Detect which cell encompasses the target text, then output its [X, Y] center coordinate. 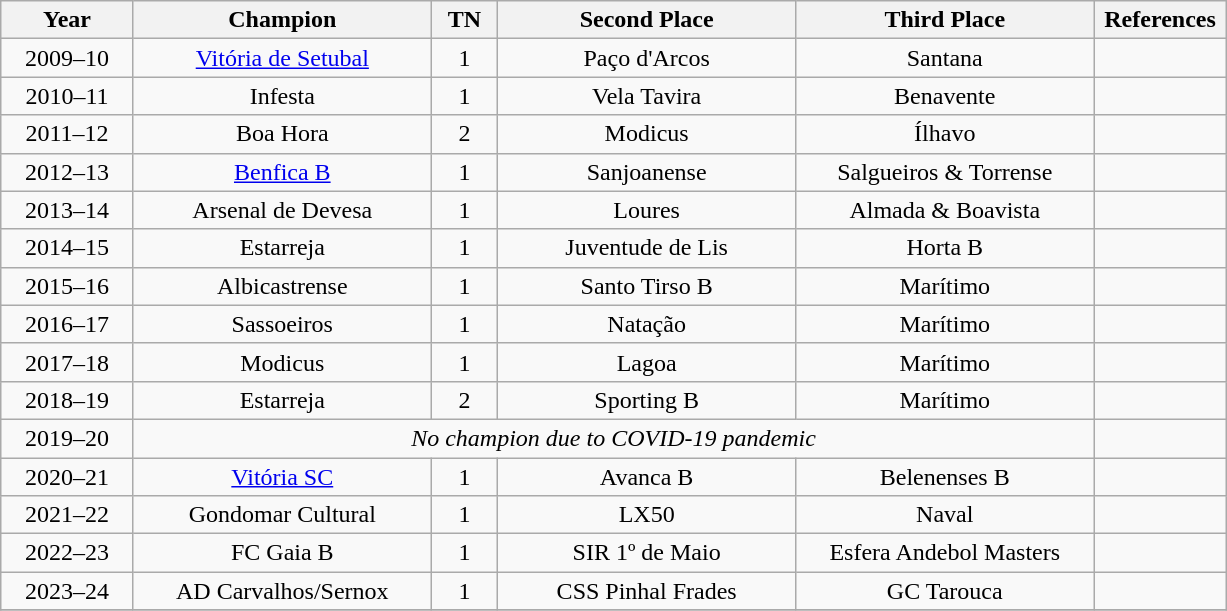
Santo Tirso B [647, 286]
2009–10 [67, 58]
Benfica B [282, 172]
Esfera Andebol Masters [945, 553]
2020–21 [67, 477]
Salgueiros & Torrense [945, 172]
Boa Hora [282, 134]
Vela Tavira [647, 96]
Albicastrense [282, 286]
Lagoa [647, 362]
References [1160, 20]
LX50 [647, 515]
Juventude de Lis [647, 248]
SIR 1º de Maio [647, 553]
Sporting B [647, 400]
2011–12 [67, 134]
2021–22 [67, 515]
FC Gaia B [282, 553]
2010–11 [67, 96]
AD Carvalhos/Sernox [282, 591]
GC Tarouca [945, 591]
Paço d'Arcos [647, 58]
Santana [945, 58]
2014–15 [67, 248]
No champion due to COVID-19 pandemic [614, 438]
Year [67, 20]
2019–20 [67, 438]
2012–13 [67, 172]
Arsenal de Devesa [282, 210]
Naval [945, 515]
Almada & Boavista [945, 210]
Champion [282, 20]
Vitória SC [282, 477]
2015–16 [67, 286]
Third Place [945, 20]
Sanjoanense [647, 172]
CSS Pinhal Frades [647, 591]
Sassoeiros [282, 324]
Vitória de Setubal [282, 58]
2023–24 [67, 591]
2022–23 [67, 553]
Avanca B [647, 477]
Loures [647, 210]
2017–18 [67, 362]
Horta B [945, 248]
Ílhavo [945, 134]
2013–14 [67, 210]
Natação [647, 324]
Gondomar Cultural [282, 515]
Second Place [647, 20]
Belenenses B [945, 477]
Benavente [945, 96]
TN [464, 20]
2016–17 [67, 324]
2018–19 [67, 400]
Infesta [282, 96]
